Scan for the cell matching the given text and deliver its (X, Y) coordinate at center. 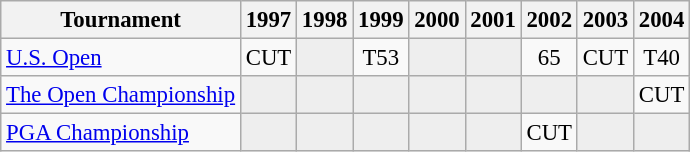
T53 (381, 58)
1997 (268, 20)
2001 (493, 20)
T40 (661, 58)
The Open Championship (121, 95)
PGA Championship (121, 133)
2003 (605, 20)
U.S. Open (121, 58)
1999 (381, 20)
2004 (661, 20)
65 (549, 58)
Tournament (121, 20)
2002 (549, 20)
1998 (325, 20)
2000 (437, 20)
